Extract the (x, y) coordinate from the center of the cell holding the provided text.  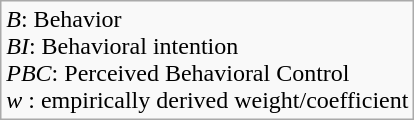
B: BehaviorBI: Behavioral intentionPBC: Perceived Behavioral Controlw : empirically derived weight/coefficient (208, 60)
